Search for the cell housing the specified text and yield its (x, y) center coordinate. 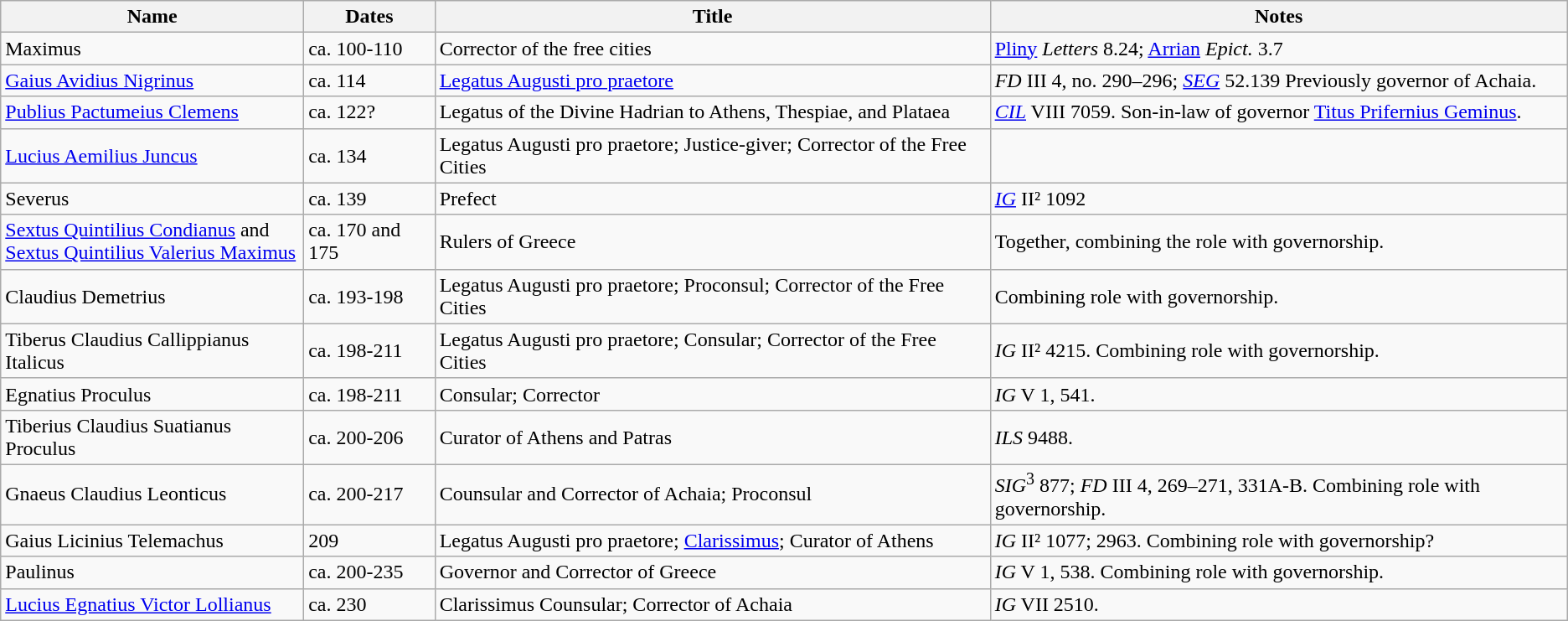
Curator of Athens and Patras (712, 437)
ca. 100-110 (370, 49)
Governor and Corrector of Greece (712, 572)
Notes (1278, 17)
Legatus Augusti pro praetore (712, 80)
CIL VIII 7059. Son-in-law of governor Titus Prifernius Geminus. (1278, 112)
IG II² 1092 (1278, 199)
Gnaeus Claudius Leonticus (152, 494)
Counsular and Corrector of Achaia; Proconsul (712, 494)
ILS 9488. (1278, 437)
ca. 200-235 (370, 572)
IG VII 2510. (1278, 604)
ca. 139 (370, 199)
IG II² 1077; 2963. Combining role with governorship? (1278, 541)
ca. 200-217 (370, 494)
Legatus Augusti pro praetore; Justice-giver; Corrector of the Free Cities (712, 156)
Sextus Quintilius Condianus andSextus Quintilius Valerius Maximus (152, 241)
ca. 193-198 (370, 297)
Paulinus (152, 572)
Legatus Augusti pro praetore; Clarissimus; Curator of Athens (712, 541)
Publius Pactumeius Clemens (152, 112)
Maximus (152, 49)
FD III 4, no. 290–296; SEG 52.139 Previously governor of Achaia. (1278, 80)
Legatus Augusti pro praetore; Consular; Corrector of the Free Cities (712, 350)
Tiberus Claudius Callippianus Italicus (152, 350)
Legatus of the Divine Hadrian to Athens, Thespiae, and Plataea (712, 112)
ca. 114 (370, 80)
Lucius Egnatius Victor Lollianus (152, 604)
IG II² 4215. Combining role with governorship. (1278, 350)
IG V 1, 538. Combining role with governorship. (1278, 572)
Prefect (712, 199)
Dates (370, 17)
Gaius Licinius Telemachus (152, 541)
Corrector of the free cities (712, 49)
Name (152, 17)
Gaius Avidius Nigrinus (152, 80)
ca. 134 (370, 156)
ca. 170 and 175 (370, 241)
Combining role with governorship. (1278, 297)
ca. 200-206 (370, 437)
ca. 122? (370, 112)
ca. 230 (370, 604)
Together, combining the role with governorship. (1278, 241)
SIG3 877; FD III 4, 269–271, 331A-B. Combining role with governorship. (1278, 494)
IG V 1, 541. (1278, 394)
Tiberius Claudius Suatianus Proculus (152, 437)
Egnatius Proculus (152, 394)
Pliny Letters 8.24; Arrian Epict. 3.7 (1278, 49)
Severus (152, 199)
Claudius Demetrius (152, 297)
209 (370, 541)
Rulers of Greece (712, 241)
Title (712, 17)
Lucius Aemilius Juncus (152, 156)
Legatus Augusti pro praetore; Proconsul; Corrector of the Free Cities (712, 297)
Clarissimus Counsular; Corrector of Achaia (712, 604)
Consular; Corrector (712, 394)
